Find where the given text appears and provide that cell's center as (x, y) coordinate. 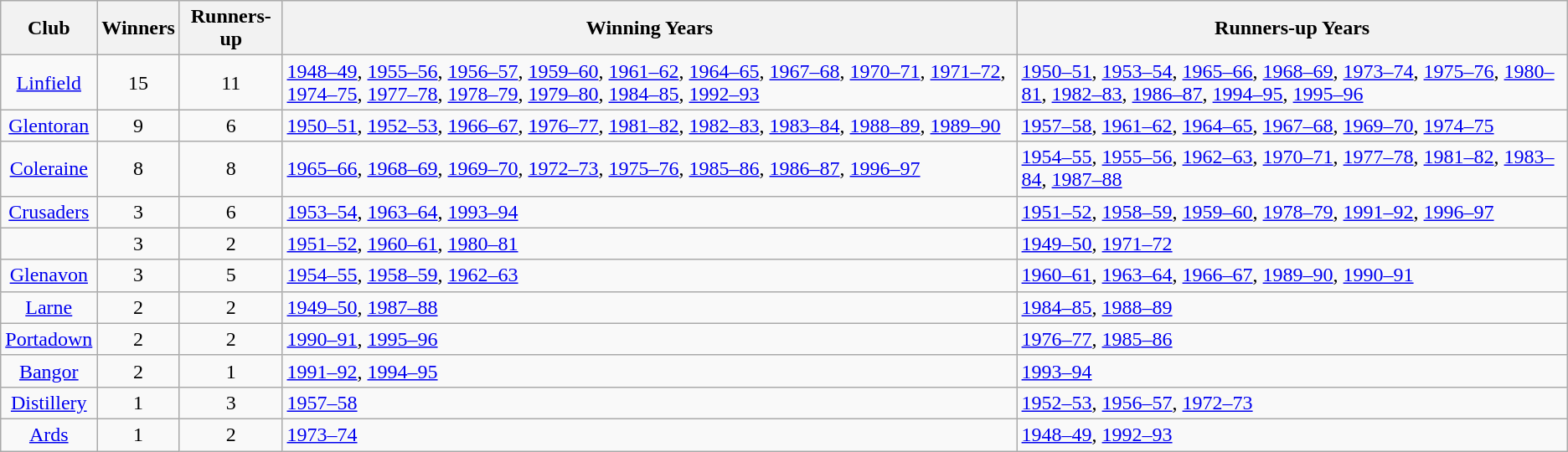
1965–66, 1968–69, 1969–70, 1972–73, 1975–76, 1985–86, 1986–87, 1996–97 (650, 169)
1991–92, 1994–95 (650, 371)
1984–85, 1988–89 (1292, 307)
1952–53, 1956–57, 1972–73 (1292, 403)
Linfield (49, 82)
Distillery (49, 403)
1957–58, 1961–62, 1964–65, 1967–68, 1969–70, 1974–75 (1292, 126)
Coleraine (49, 169)
1948–49, 1992–93 (1292, 434)
Runners-up Years (1292, 28)
9 (139, 126)
1951–52, 1960–61, 1980–81 (650, 244)
5 (231, 275)
1954–55, 1955–56, 1962–63, 1970–71, 1977–78, 1981–82, 1983–84, 1987–88 (1292, 169)
1954–55, 1958–59, 1962–63 (650, 275)
1950–51, 1952–53, 1966–67, 1976–77, 1981–82, 1982–83, 1983–84, 1988–89, 1989–90 (650, 126)
Crusaders (49, 212)
1951–52, 1958–59, 1959–60, 1978–79, 1991–92, 1996–97 (1292, 212)
11 (231, 82)
Bangor (49, 371)
Glenavon (49, 275)
1949–50, 1971–72 (1292, 244)
1948–49, 1955–56, 1956–57, 1959–60, 1961–62, 1964–65, 1967–68, 1970–71, 1971–72, 1974–75, 1977–78, 1978–79, 1979–80, 1984–85, 1992–93 (650, 82)
Glentoran (49, 126)
Portadown (49, 339)
1949–50, 1987–88 (650, 307)
Larne (49, 307)
1990–91, 1995–96 (650, 339)
Winners (139, 28)
1973–74 (650, 434)
1957–58 (650, 403)
Runners-up (231, 28)
1950–51, 1953–54, 1965–66, 1968–69, 1973–74, 1975–76, 1980–81, 1982–83, 1986–87, 1994–95, 1995–96 (1292, 82)
Winning Years (650, 28)
1960–61, 1963–64, 1966–67, 1989–90, 1990–91 (1292, 275)
1976–77, 1985–86 (1292, 339)
Ards (49, 434)
1953–54, 1963–64, 1993–94 (650, 212)
Club (49, 28)
15 (139, 82)
1993–94 (1292, 371)
